Identify which cell holds the provided text, then report its [X, Y] central coordinate. 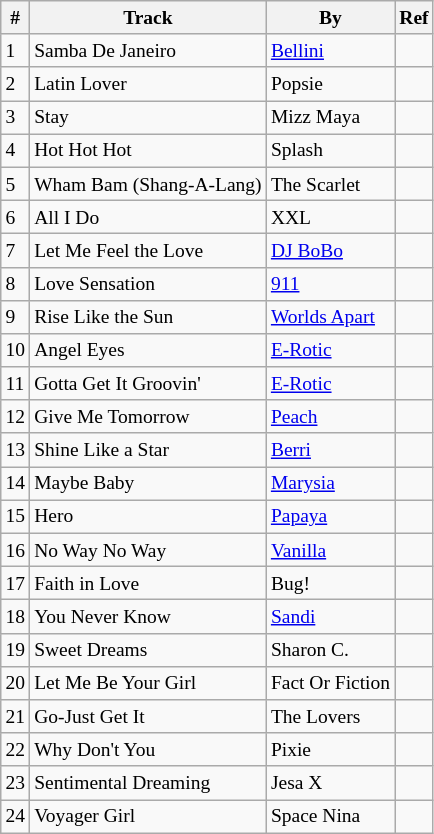
17 [16, 584]
6 [16, 216]
# [16, 18]
Hero [148, 516]
Maybe Baby [148, 484]
Angel Eyes [148, 350]
23 [16, 782]
16 [16, 550]
24 [16, 816]
Samba De Janeiro [148, 50]
Ref [414, 18]
Latin Lover [148, 84]
Space Nina [330, 816]
Hot Hot Hot [148, 150]
Go-Just Get It [148, 716]
Gotta Get It Groovin' [148, 384]
XXL [330, 216]
11 [16, 384]
7 [16, 250]
All I Do [148, 216]
3 [16, 118]
Bug! [330, 584]
Faith in Love [148, 584]
No Way No Way [148, 550]
Sweet Dreams [148, 650]
19 [16, 650]
The Scarlet [330, 184]
Mizz Maya [330, 118]
Pixie [330, 750]
Shine Like a Star [148, 450]
Jesa X [330, 782]
13 [16, 450]
15 [16, 516]
Berri [330, 450]
18 [16, 616]
Give Me Tomorrow [148, 416]
Papaya [330, 516]
Bellini [330, 50]
911 [330, 284]
Why Don't You [148, 750]
Worlds Apart [330, 316]
Voyager Girl [148, 816]
10 [16, 350]
Love Sensation [148, 284]
5 [16, 184]
DJ BoBo [330, 250]
Sandi [330, 616]
9 [16, 316]
1 [16, 50]
20 [16, 682]
You Never Know [148, 616]
Track [148, 18]
Sentimental Dreaming [148, 782]
Let Me Be Your Girl [148, 682]
Stay [148, 118]
12 [16, 416]
Rise Like the Sun [148, 316]
By [330, 18]
21 [16, 716]
Let Me Feel the Love [148, 250]
The Lovers [330, 716]
8 [16, 284]
14 [16, 484]
Popsie [330, 84]
22 [16, 750]
Peach [330, 416]
Fact Or Fiction [330, 682]
Vanilla [330, 550]
2 [16, 84]
Marysia [330, 484]
4 [16, 150]
Sharon C. [330, 650]
Splash [330, 150]
Wham Bam (Shang-A-Lang) [148, 184]
